Output the (X, Y) coordinate of the center of the cell containing the given text.  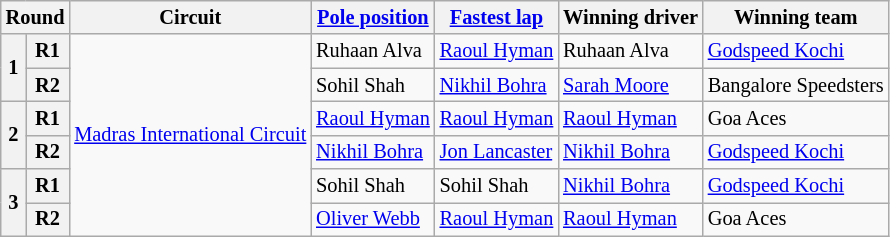
3 (14, 202)
Round (36, 17)
Circuit (190, 17)
1 (14, 68)
Bangalore Speedsters (796, 85)
Winning team (796, 17)
Oliver Webb (372, 219)
Madras International Circuit (190, 135)
Sarah Moore (630, 85)
Jon Lancaster (496, 152)
2 (14, 134)
Winning driver (630, 17)
Pole position (372, 17)
Fastest lap (496, 17)
